Search for the cell housing the specified text and yield its (x, y) center coordinate. 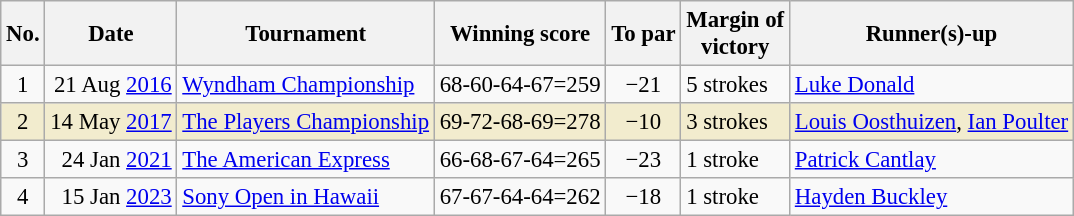
No. (23, 34)
Margin ofvictory (736, 34)
68-60-64-67=259 (520, 85)
To par (644, 34)
The Players Championship (306, 122)
14 May 2017 (111, 122)
4 (23, 197)
1 (23, 85)
Louis Oosthuizen, Ian Poulter (932, 122)
21 Aug 2016 (111, 85)
2 (23, 122)
Runner(s)-up (932, 34)
−10 (644, 122)
Patrick Cantlay (932, 160)
−18 (644, 197)
67-67-64-64=262 (520, 197)
Winning score (520, 34)
Luke Donald (932, 85)
Wyndham Championship (306, 85)
The American Express (306, 160)
−21 (644, 85)
5 strokes (736, 85)
15 Jan 2023 (111, 197)
Hayden Buckley (932, 197)
69-72-68-69=278 (520, 122)
Sony Open in Hawaii (306, 197)
3 (23, 160)
Tournament (306, 34)
3 strokes (736, 122)
−23 (644, 160)
Date (111, 34)
24 Jan 2021 (111, 160)
66-68-67-64=265 (520, 160)
